Extract the (X, Y) coordinate from the center of the cell holding the provided text.  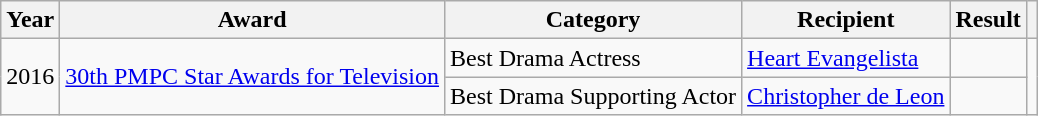
30th PMPC Star Awards for Television (252, 77)
Best Drama Supporting Actor (594, 96)
Best Drama Actress (594, 58)
Category (594, 20)
Year (30, 20)
Result (988, 20)
2016 (30, 77)
Heart Evangelista (846, 58)
Award (252, 20)
Christopher de Leon (846, 96)
Recipient (846, 20)
